Detect which cell encompasses the target text, then output its (x, y) center coordinate. 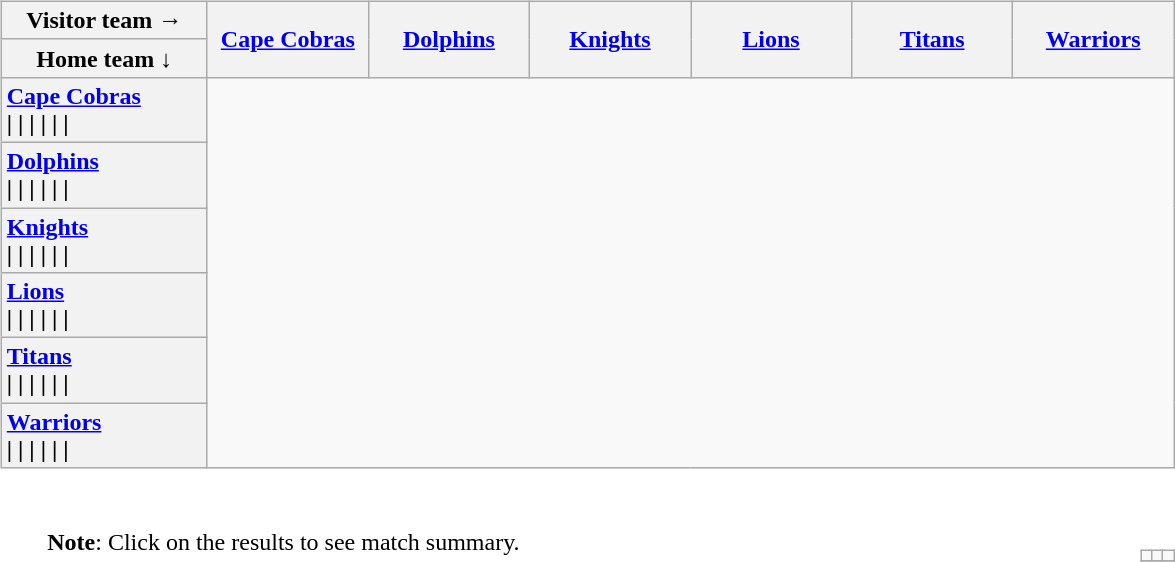
Cape Cobras (288, 39)
Warriors | | | | | | (104, 436)
Knights | | | | | | (104, 240)
Lions | | | | | | (104, 306)
Knights (610, 39)
Cape Cobras | | | | | | (104, 110)
Home team ↓ (104, 58)
Warriors (1094, 39)
Lions (770, 39)
Dolphins | | | | | | (104, 174)
Titans (932, 39)
Dolphins (448, 39)
Titans | | | | | | (104, 370)
Visitor team → (104, 20)
